Provide the (X, Y) coordinate of the cell's center where the given text is located.  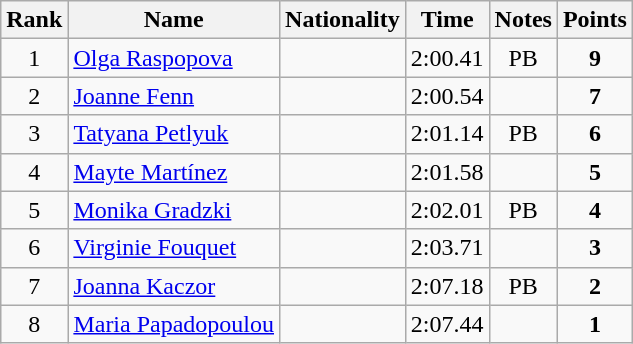
Tatyana Petlyuk (174, 134)
2:00.41 (447, 58)
Mayte Martínez (174, 172)
Joanne Fenn (174, 96)
Nationality (343, 20)
2:00.54 (447, 96)
Name (174, 20)
Points (594, 20)
2:01.58 (447, 172)
9 (594, 58)
Virginie Fouquet (174, 248)
2:02.01 (447, 210)
Olga Raspopova (174, 58)
Monika Gradzki (174, 210)
2:07.18 (447, 286)
8 (34, 324)
2:07.44 (447, 324)
Time (447, 20)
2:01.14 (447, 134)
Maria Papadopoulou (174, 324)
2:03.71 (447, 248)
Rank (34, 20)
Notes (523, 20)
Joanna Kaczor (174, 286)
